Identify which cell holds the provided text, then report its (X, Y) central coordinate. 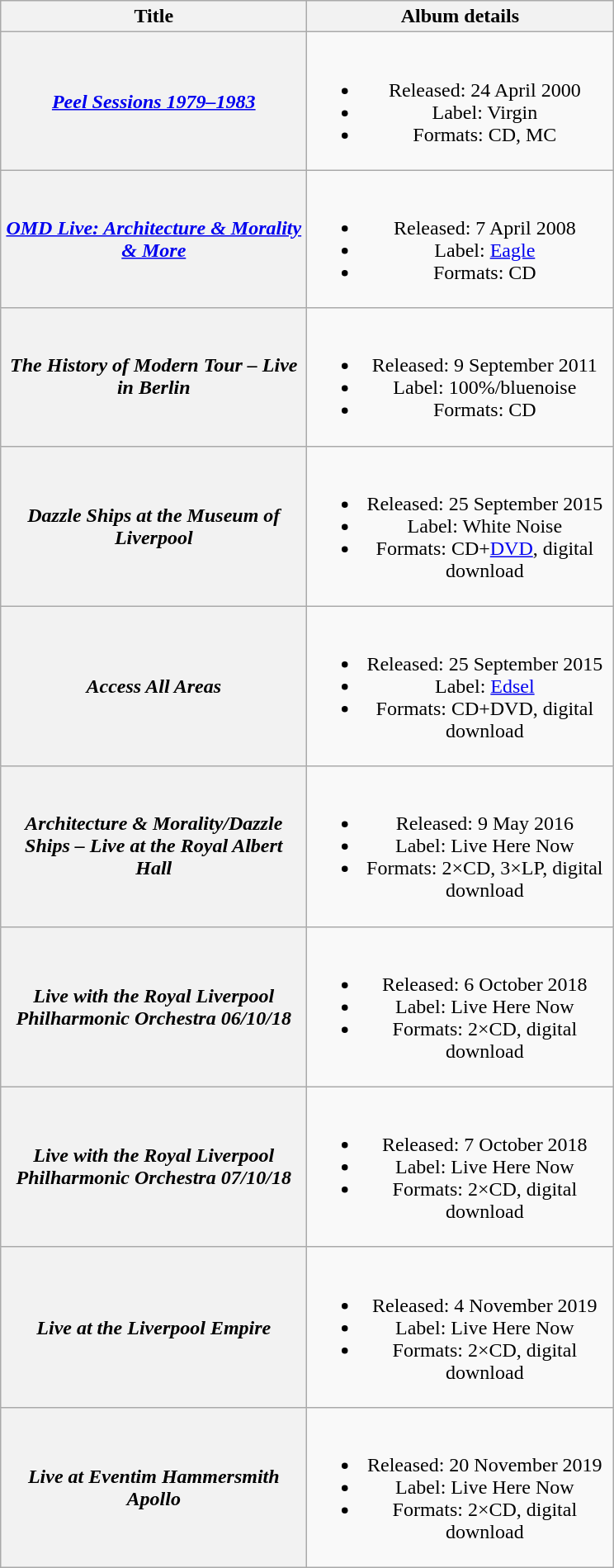
Released: 6 October 2018Label: Live Here NowFormats: 2×CD, digital download (460, 1007)
Released: 25 September 2015Label: EdselFormats: CD+DVD, digital download (460, 686)
Released: 24 April 2000Label: VirginFormats: CD, MC (460, 101)
Architecture & Morality/Dazzle Ships – Live at the Royal Albert Hall (153, 846)
Released: 7 April 2008Label: EagleFormats: CD (460, 239)
The History of Modern Tour – Live in Berlin (153, 377)
Live with the Royal Liverpool Philharmonic Orchestra 06/10/18 (153, 1007)
Released: 20 November 2019Label: Live Here NowFormats: 2×CD, digital download (460, 1487)
Released: 7 October 2018Label: Live Here NowFormats: 2×CD, digital download (460, 1167)
Released: 9 September 2011Label: 100%/bluenoiseFormats: CD (460, 377)
Peel Sessions 1979–1983 (153, 101)
Released: 25 September 2015Label: White NoiseFormats: CD+DVD, digital download (460, 526)
Live at Eventim Hammersmith Apollo (153, 1487)
Album details (460, 17)
Title (153, 17)
OMD Live: Architecture & Morality & More (153, 239)
Released: 9 May 2016Label: Live Here NowFormats: 2×CD, 3×LP, digital download (460, 846)
Dazzle Ships at the Museum of Liverpool (153, 526)
Released: 4 November 2019Label: Live Here NowFormats: 2×CD, digital download (460, 1327)
Live with the Royal Liverpool Philharmonic Orchestra 07/10/18 (153, 1167)
Live at the Liverpool Empire (153, 1327)
Access All Areas (153, 686)
